Scan for the cell matching the given text and deliver its [x, y] coordinate at center. 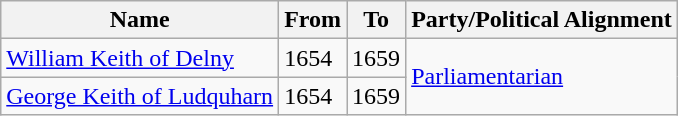
From [313, 20]
George Keith of Ludquharn [140, 96]
William Keith of Delny [140, 58]
To [376, 20]
Parliamentarian [542, 77]
Name [140, 20]
Party/Political Alignment [542, 20]
